Search for the cell housing the specified text and yield its (X, Y) center coordinate. 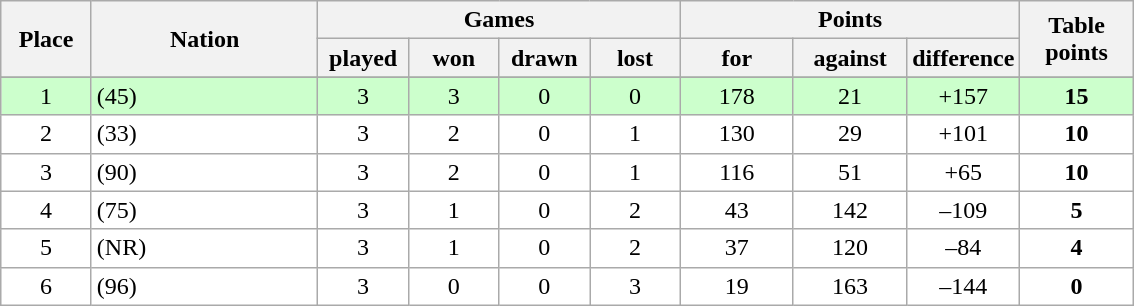
(96) (204, 286)
+101 (964, 134)
116 (736, 172)
+157 (964, 96)
130 (736, 134)
Games (499, 20)
against (850, 58)
6 (46, 286)
Place (46, 39)
difference (964, 58)
–109 (964, 210)
51 (850, 172)
21 (850, 96)
(90) (204, 172)
Tablepoints (1076, 39)
19 (736, 286)
163 (850, 286)
drawn (544, 58)
120 (850, 248)
+65 (964, 172)
43 (736, 210)
–84 (964, 248)
played (364, 58)
(NR) (204, 248)
37 (736, 248)
15 (1076, 96)
won (454, 58)
(45) (204, 96)
(33) (204, 134)
142 (850, 210)
(75) (204, 210)
Nation (204, 39)
for (736, 58)
Points (850, 20)
29 (850, 134)
–144 (964, 286)
lost (636, 58)
178 (736, 96)
